Return (x, y) of the center of cell containing provided text 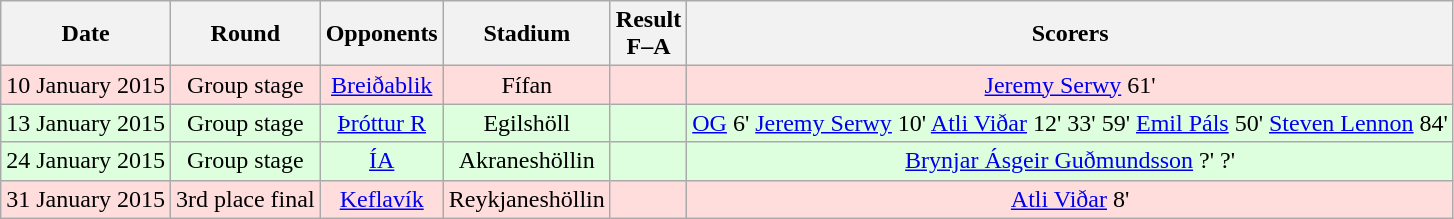
Brynjar Ásgeir Guðmundsson ?' ?' (1070, 161)
Stadium (526, 34)
Breiðablik (382, 85)
24 January 2015 (86, 161)
13 January 2015 (86, 123)
Þróttur R (382, 123)
Round (245, 34)
Opponents (382, 34)
ResultF–A (648, 34)
Egilshöll (526, 123)
Akraneshöllin (526, 161)
3rd place final (245, 199)
Scorers (1070, 34)
Reykjaneshöllin (526, 199)
Fífan (526, 85)
10 January 2015 (86, 85)
31 January 2015 (86, 199)
Atli Viðar 8' (1070, 199)
Keflavík (382, 199)
ÍA (382, 161)
Date (86, 34)
Jeremy Serwy 61' (1070, 85)
OG 6' Jeremy Serwy 10' Atli Viðar 12' 33' 59' Emil Páls 50' Steven Lennon 84' (1070, 123)
